Provide the [x, y] coordinate of the cell's center where the given text is located.  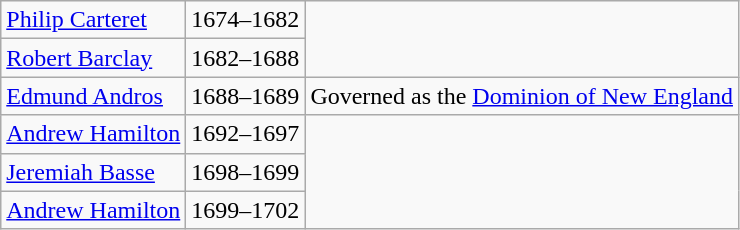
1682–1688 [246, 58]
Governed as the Dominion of New England [522, 96]
Philip Carteret [94, 20]
1674–1682 [246, 20]
Robert Barclay [94, 58]
1692–1697 [246, 134]
1699–1702 [246, 210]
1688–1689 [246, 96]
Edmund Andros [94, 96]
Jeremiah Basse [94, 172]
1698–1699 [246, 172]
